From the cell containing the given text, extract its center point as [x, y] coordinate. 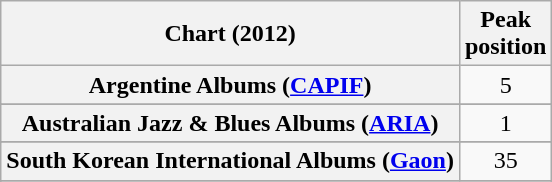
Chart (2012) [230, 34]
1 [505, 123]
Argentine Albums (CAPIF) [230, 85]
South Korean International Albums (Gaon) [230, 161]
5 [505, 85]
Peakposition [505, 34]
Australian Jazz & Blues Albums (ARIA) [230, 123]
35 [505, 161]
